Output the (X, Y) coordinate of the center of the cell containing the given text.  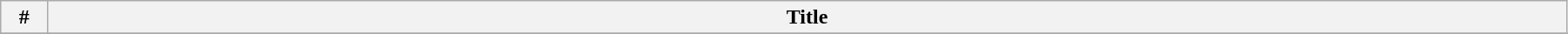
# (24, 17)
Title (807, 17)
